Determine the (x, y) coordinate at the center of the cell enclosing the given text.  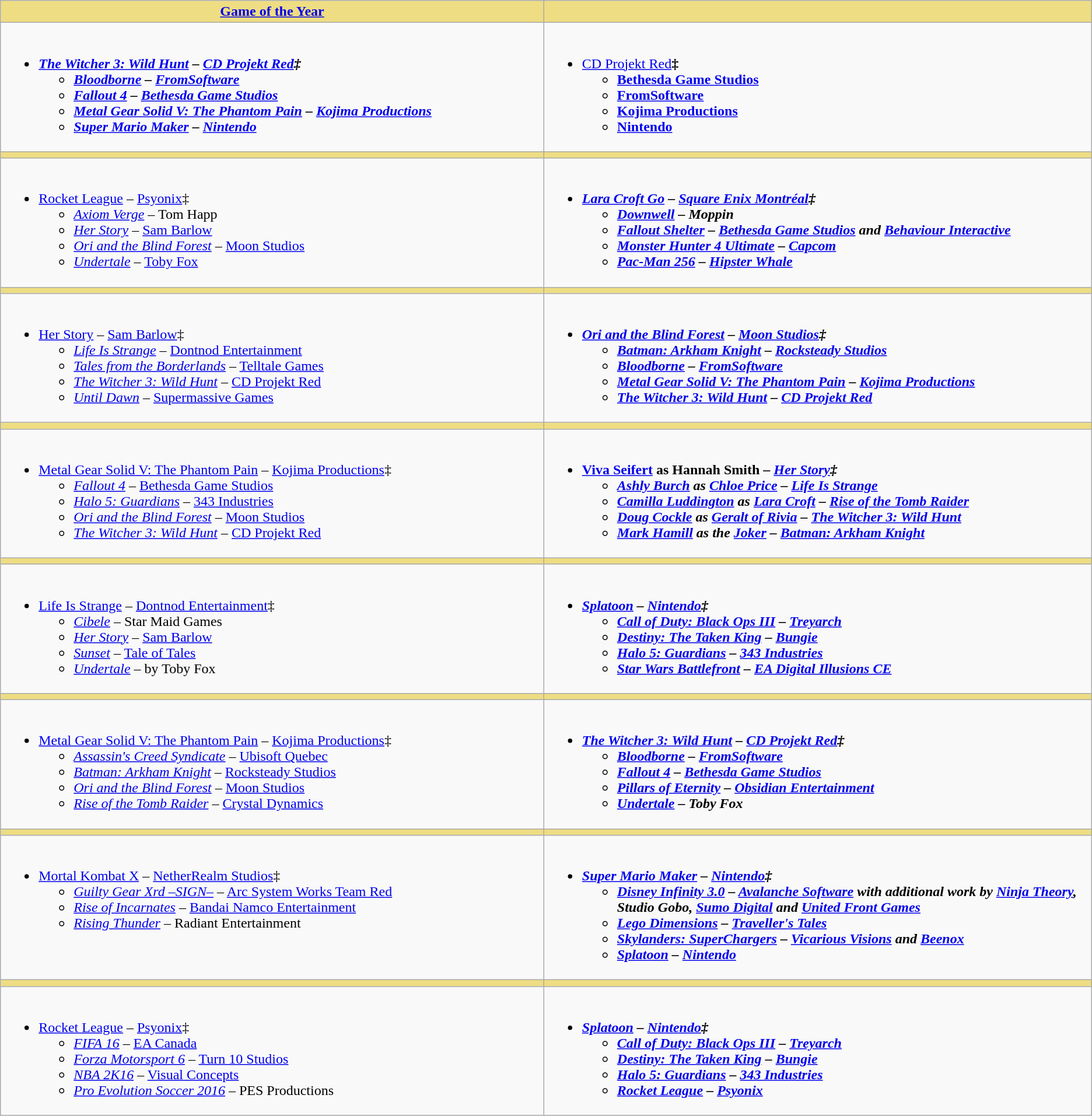
Rocket League – Psyonix‡FIFA 16 – EA CanadaForza Motorsport 6 – Turn 10 StudiosNBA 2K16 – Visual ConceptsPro Evolution Soccer 2016 – PES Productions (272, 1051)
Game of the Year (272, 12)
CD Projekt Red‡Bethesda Game StudiosFromSoftwareKojima ProductionsNintendo (818, 88)
Rocket League – Psyonix‡Axiom Verge – Tom HappHer Story – Sam BarlowOri and the Blind Forest – Moon StudiosUndertale – Toby Fox (272, 223)
Splatoon – Nintendo‡Call of Duty: Black Ops III – TreyarchDestiny: The Taken King – BungieHalo 5: Guardians – 343 IndustriesRocket League – Psyonix (818, 1051)
Life Is Strange – Dontnod Entertainment‡Cibele – Star Maid GamesHer Story – Sam BarlowSunset – Tale of TalesUndertale – by Toby Fox (272, 629)
